Extract the [X, Y] coordinate from the center of the cell holding the provided text.  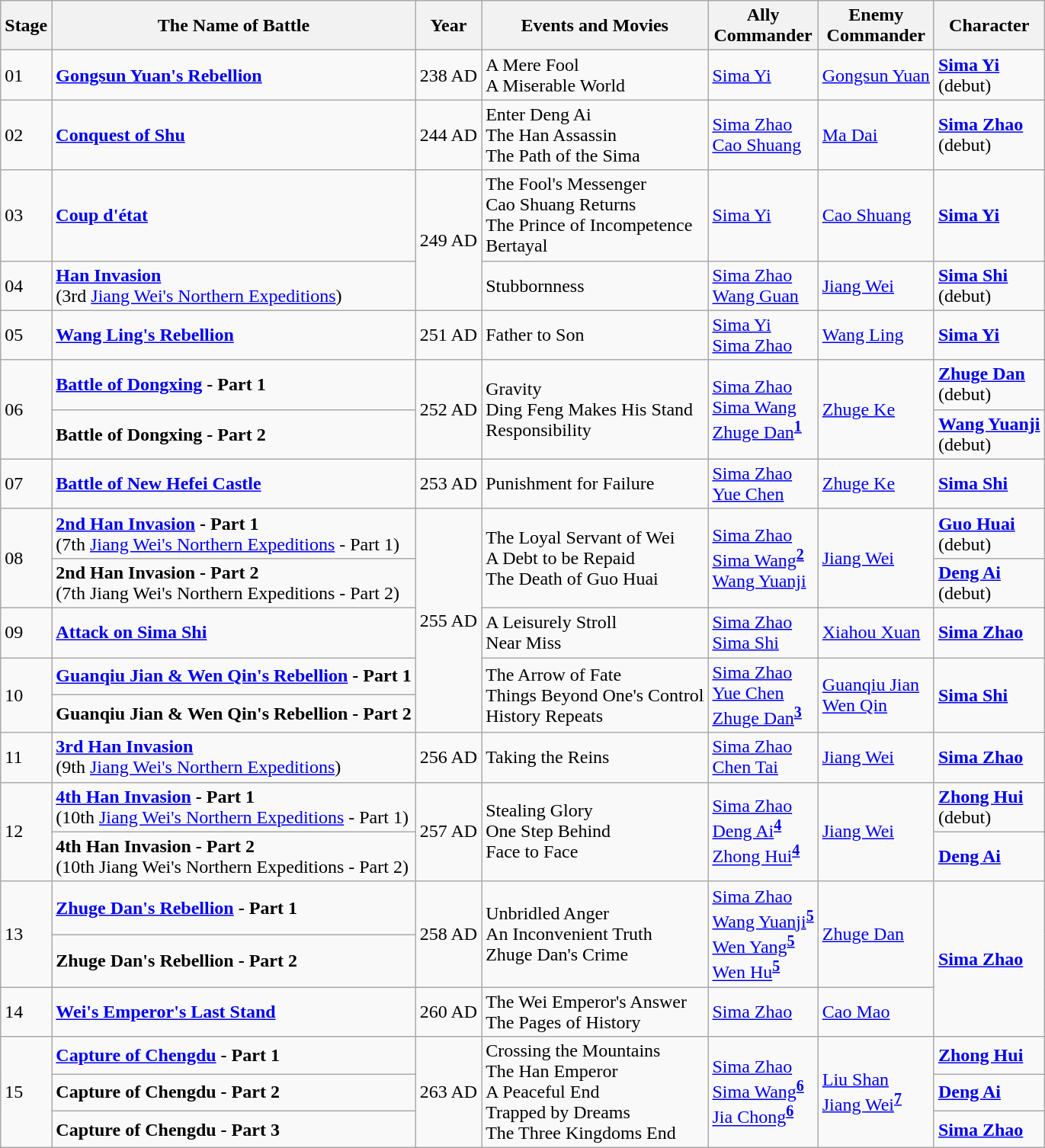
A Mere FoolA Miserable World [595, 75]
Wang Ling's Rebellion [233, 335]
Guanqiu Jian & Wen Qin's Rebellion - Part 2 [233, 713]
14 [26, 1012]
252 AD [448, 409]
08 [26, 558]
Ma Dai [876, 135]
12 [26, 832]
Sima ZhaoSima Shi [763, 633]
Stealing GloryOne Step BehindFace to Face [595, 832]
Attack on Sima Shi [233, 633]
263 AD [448, 1092]
Wei's Emperor's Last Stand [233, 1012]
Zhong Hui(debut) [989, 806]
Father to Son [595, 335]
Stubbornness [595, 285]
Sima ZhaoCao Shuang [763, 135]
Sima ZhaoDeng Ai4Zhong Hui4 [763, 832]
258 AD [448, 935]
GravityDing Feng Makes His StandResponsibility [595, 409]
Sima ZhaoSima Wang2Wang Yuanji [763, 558]
Zhong Hui [989, 1055]
Sima ZhaoYue ChenZhuge Dan3 [763, 695]
Cao Shuang [876, 215]
Cao Mao [876, 1012]
Sima YiSima Zhao [763, 335]
244 AD [448, 135]
02 [26, 135]
253 AD [448, 483]
Battle of Dongxing - Part 1 [233, 384]
255 AD [448, 620]
Zhuge Dan's Rebellion - Part 1 [233, 907]
Sima Shi(debut) [989, 285]
05 [26, 335]
Wang Yuanji(debut) [989, 435]
EnemyCommander [876, 26]
The Fool's MessengerCao Shuang ReturnsThe Prince of IncompetenceBertayal [595, 215]
13 [26, 935]
Guo Huai(debut) [989, 534]
Punishment for Failure [595, 483]
Deng Ai(debut) [989, 582]
Gongsun Yuan [876, 75]
Wang Ling [876, 335]
256 AD [448, 758]
Xiahou Xuan [876, 633]
Sima ZhaoWang Yuanji5Wen Yang5Wen Hu5 [763, 935]
2nd Han Invasion - Part 1(7th Jiang Wei's Northern Expeditions - Part 1) [233, 534]
Zhuge Dan [876, 935]
Stage [26, 26]
06 [26, 409]
The Loyal Servant of WeiA Debt to be RepaidThe Death of Guo Huai [595, 558]
The Arrow of FateThings Beyond One's ControlHistory Repeats [595, 695]
257 AD [448, 832]
Guanqiu JianWen Qin [876, 695]
Sima ZhaoSima Wang6Jia Chong6 [763, 1092]
01 [26, 75]
Battle of Dongxing - Part 2 [233, 435]
Capture of Chengdu - Part 3 [233, 1130]
4th Han Invasion - Part 1(10th Jiang Wei's Northern Expeditions - Part 1) [233, 806]
07 [26, 483]
The Name of Battle [233, 26]
04 [26, 285]
4th Han Invasion - Part 2(10th Jiang Wei's Northern Expeditions - Part 2) [233, 857]
15 [26, 1092]
Guanqiu Jian & Wen Qin's Rebellion - Part 1 [233, 675]
Enter Deng AiThe Han AssassinThe Path of the Sima [595, 135]
Sima Zhao(debut) [989, 135]
238 AD [448, 75]
249 AD [448, 240]
10 [26, 695]
Sima ZhaoWang Guan [763, 285]
Sima ZhaoSima WangZhuge Dan1 [763, 409]
Capture of Chengdu - Part 2 [233, 1093]
Sima Yi(debut) [989, 75]
260 AD [448, 1012]
Coup d'état [233, 215]
Events and Movies [595, 26]
Gongsun Yuan's Rebellion [233, 75]
Character [989, 26]
2nd Han Invasion - Part 2(7th Jiang Wei's Northern Expeditions - Part 2) [233, 582]
Sima ZhaoYue Chen [763, 483]
Conquest of Shu [233, 135]
Battle of New Hefei Castle [233, 483]
03 [26, 215]
Year [448, 26]
Crossing the MountainsThe Han EmperorA Peaceful EndTrapped by DreamsThe Three Kingdoms End [595, 1092]
Han Invasion(3rd Jiang Wei's Northern Expeditions) [233, 285]
251 AD [448, 335]
Capture of Chengdu - Part 1 [233, 1055]
Liu ShanJiang Wei7 [876, 1092]
AllyCommander [763, 26]
Zhuge Dan's Rebellion - Part 2 [233, 960]
The Wei Emperor's AnswerThe Pages of History [595, 1012]
Unbridled AngerAn Inconvenient TruthZhuge Dan's Crime [595, 935]
A Leisurely StrollNear Miss [595, 633]
09 [26, 633]
Zhuge Dan(debut) [989, 384]
3rd Han Invasion(9th Jiang Wei's Northern Expeditions) [233, 758]
Taking the Reins [595, 758]
Sima ZhaoChen Tai [763, 758]
11 [26, 758]
